Determine the (x, y) coordinate at the center of the cell enclosing the given text.  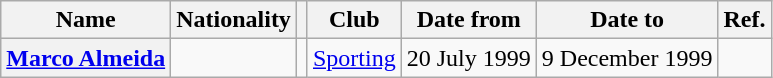
9 December 1999 (627, 58)
Name (86, 20)
Sporting (354, 58)
Nationality (234, 20)
Date to (627, 20)
Date from (468, 20)
20 July 1999 (468, 58)
Ref. (744, 20)
Marco Almeida (86, 58)
Club (354, 20)
